Return (x, y) of the center of cell containing provided text 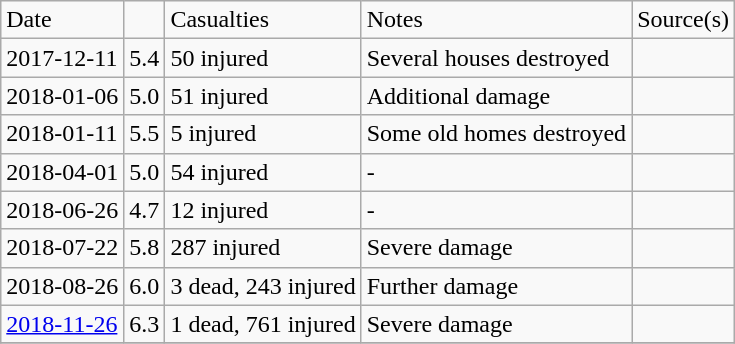
5.5 (144, 134)
50 injured (263, 58)
2018-01-11 (62, 134)
2017-12-11 (62, 58)
Notes (496, 20)
Some old homes destroyed (496, 134)
2018-04-01 (62, 172)
2018-06-26 (62, 210)
Further damage (496, 286)
2018-07-22 (62, 248)
3 dead, 243 injured (263, 286)
5.8 (144, 248)
1 dead, 761 injured (263, 324)
51 injured (263, 96)
4.7 (144, 210)
54 injured (263, 172)
6.0 (144, 286)
Date (62, 20)
2018-01-06 (62, 96)
12 injured (263, 210)
287 injured (263, 248)
6.3 (144, 324)
Source(s) (684, 20)
Casualties (263, 20)
Additional damage (496, 96)
5.4 (144, 58)
2018-08-26 (62, 286)
2018-11-26 (62, 324)
Several houses destroyed (496, 58)
5 injured (263, 134)
